Find where the given text appears and provide that cell's center as (x, y) coordinate. 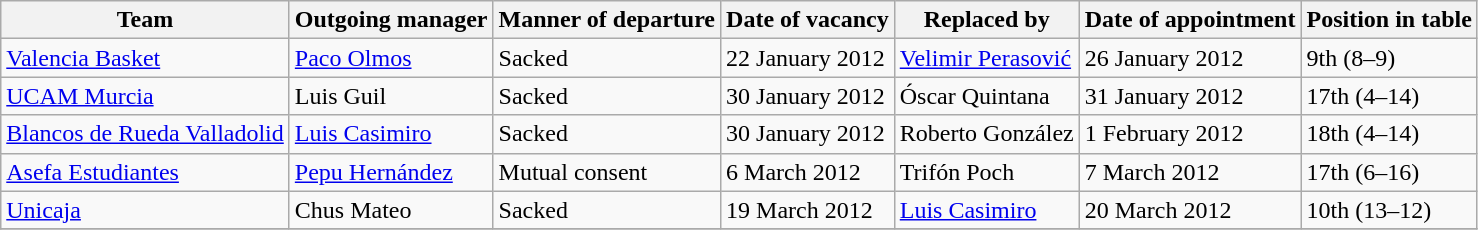
26 January 2012 (1190, 58)
18th (4–14) (1389, 134)
17th (6–16) (1389, 172)
Valencia Basket (146, 58)
7 March 2012 (1190, 172)
Pepu Hernández (391, 172)
9th (8–9) (1389, 58)
1 February 2012 (1190, 134)
Asefa Estudiantes (146, 172)
Chus Mateo (391, 210)
6 March 2012 (808, 172)
Luis Guil (391, 96)
20 March 2012 (1190, 210)
Outgoing manager (391, 20)
Team (146, 20)
Date of appointment (1190, 20)
Trifón Poch (986, 172)
22 January 2012 (808, 58)
Roberto González (986, 134)
Paco Olmos (391, 58)
19 March 2012 (808, 210)
Mutual consent (606, 172)
31 January 2012 (1190, 96)
UCAM Murcia (146, 96)
Replaced by (986, 20)
Date of vacancy (808, 20)
Blancos de Rueda Valladolid (146, 134)
Position in table (1389, 20)
10th (13–12) (1389, 210)
Velimir Perasović (986, 58)
Óscar Quintana (986, 96)
Unicaja (146, 210)
17th (4–14) (1389, 96)
Manner of departure (606, 20)
